Determine the (x, y) coordinate at the center of the cell enclosing the given text.  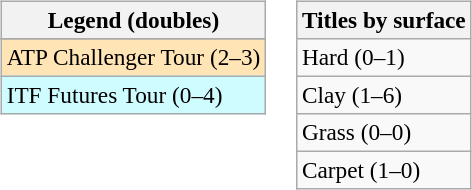
ITF Futures Tour (0–4) (133, 95)
Clay (1–6) (384, 95)
Titles by surface (384, 20)
Hard (0–1) (384, 57)
ATP Challenger Tour (2–3) (133, 57)
Legend (doubles) (133, 20)
Grass (0–0) (384, 133)
Carpet (1–0) (384, 171)
